Pinpoint the cell where the given text exists, returning its [X, Y] midpoint coordinate. 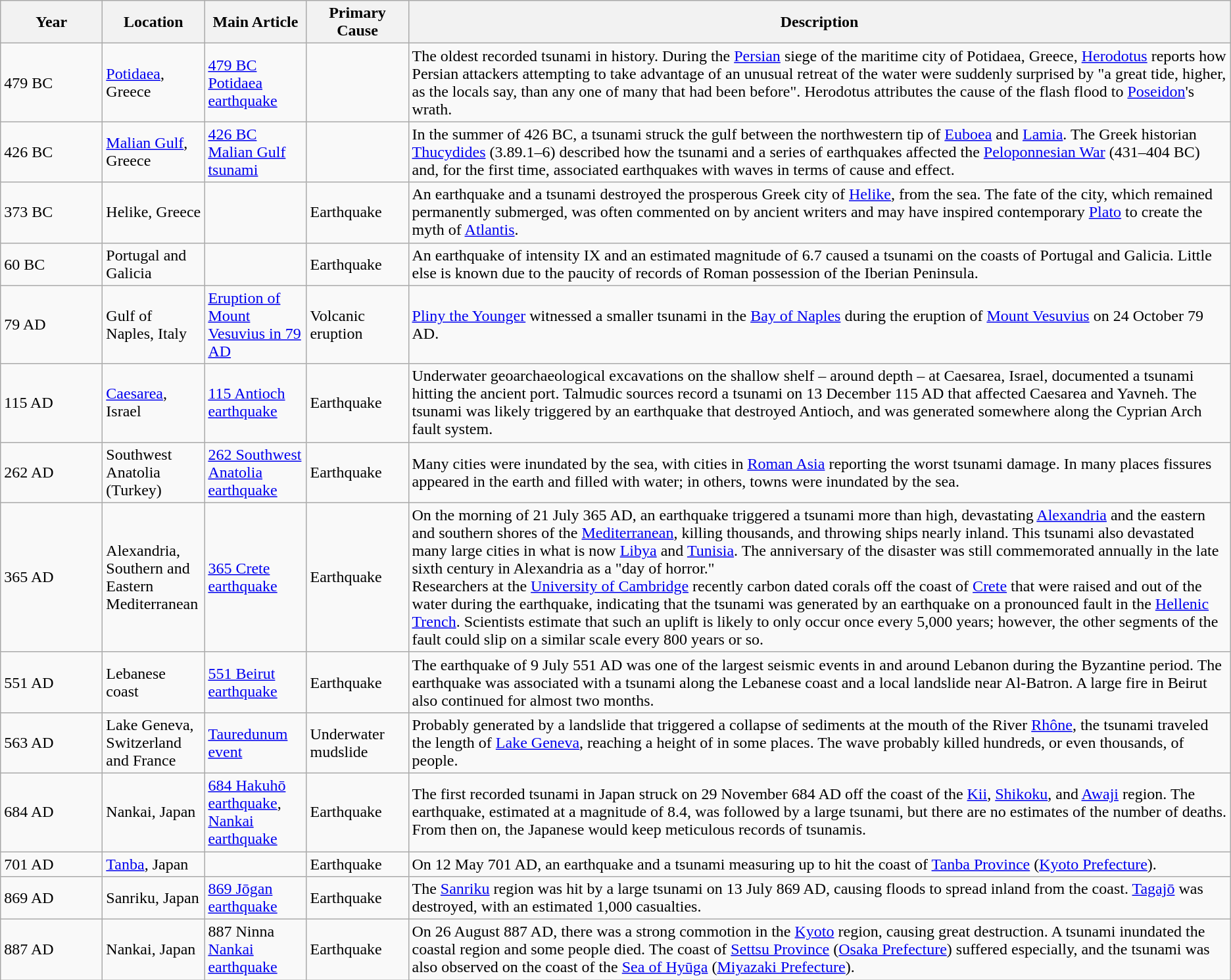
Potidaea, Greece [154, 83]
887 AD [51, 950]
Gulf of Naples, Italy [154, 325]
684 AD [51, 812]
684 Hakuhō earthquake, Nankai earthquake [255, 812]
887 Ninna Nankai earthquake [255, 950]
On 12 May 701 AD, an earthquake and a tsunami measuring up to hit the coast of Tanba Province (Kyoto Prefecture). [819, 864]
426 BC [51, 152]
262 AD [51, 472]
551 Beirut earthquake [255, 682]
373 BC [51, 212]
479 BC [51, 83]
563 AD [51, 743]
60 BC [51, 264]
262 Southwest Anatolia earthquake [255, 472]
115 Antioch earthquake [255, 403]
Portugal and Galicia [154, 264]
79 AD [51, 325]
Southwest Anatolia (Turkey) [154, 472]
Location [154, 22]
Caesarea, Israel [154, 403]
Year [51, 22]
701 AD [51, 864]
Pliny the Younger witnessed a smaller tsunami in the Bay of Naples during the eruption of Mount Vesuvius on 24 October 79 AD. [819, 325]
Description [819, 22]
Lebanese coast [154, 682]
Volcanic eruption [358, 325]
115 AD [51, 403]
869 Jōgan earthquake [255, 898]
Tanba, Japan [154, 864]
Underwater mudslide [358, 743]
Eruption of Mount Vesuvius in 79 AD [255, 325]
Lake Geneva, Switzerland and France [154, 743]
Sanriku, Japan [154, 898]
365 AD [51, 577]
Helike, Greece [154, 212]
869 AD [51, 898]
Malian Gulf, Greece [154, 152]
426 BC Malian Gulf tsunami [255, 152]
551 AD [51, 682]
365 Crete earthquake [255, 577]
Tauredunum event [255, 743]
Primary Cause [358, 22]
Alexandria, Southern and Eastern Mediterranean [154, 577]
479 BC Potidaea earthquake [255, 83]
Main Article [255, 22]
